Pinpoint the cell where the given text exists, returning its (X, Y) midpoint coordinate. 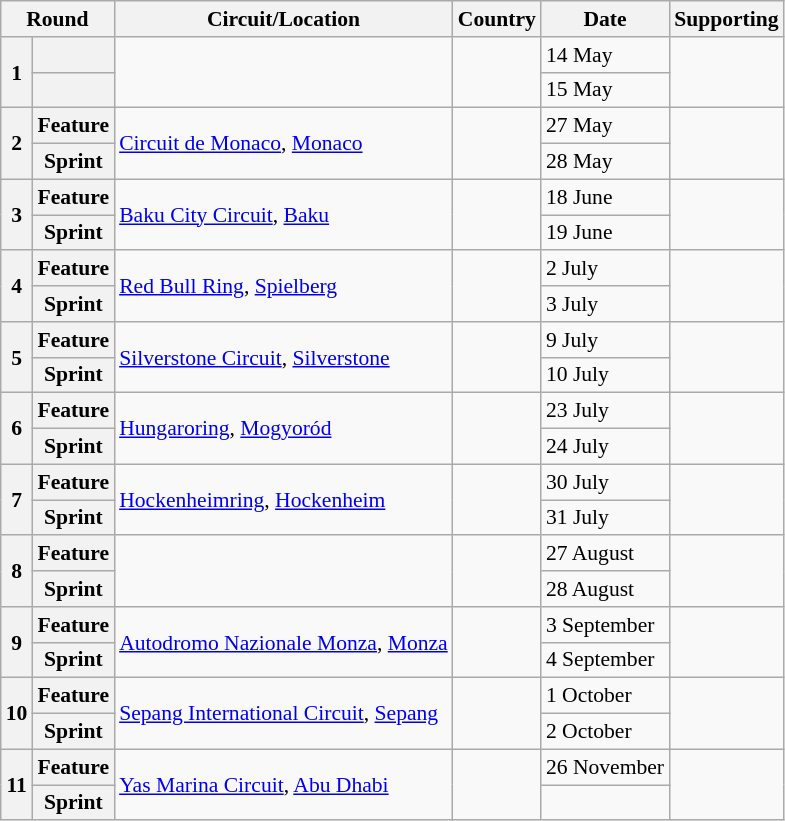
Circuit/Location (284, 19)
Silverstone Circuit, Silverstone (284, 358)
10 July (605, 375)
27 May (605, 126)
14 May (605, 55)
23 July (605, 411)
2 October (605, 732)
Date (605, 19)
3 (17, 214)
Round (58, 19)
3 September (605, 625)
Baku City Circuit, Baku (284, 214)
2 (17, 144)
4 (17, 286)
Autodromo Nazionale Monza, Monza (284, 642)
27 August (605, 554)
7 (17, 500)
10 (17, 714)
24 July (605, 447)
Circuit de Monaco, Monaco (284, 144)
26 November (605, 767)
11 (17, 784)
19 June (605, 233)
18 June (605, 197)
Yas Marina Circuit, Abu Dhabi (284, 784)
1 (17, 72)
30 July (605, 482)
28 May (605, 162)
Red Bull Ring, Spielberg (284, 286)
Supporting (726, 19)
9 July (605, 340)
15 May (605, 90)
2 July (605, 269)
Hungaroring, Mogyoród (284, 428)
Country (497, 19)
31 July (605, 518)
4 September (605, 660)
3 July (605, 304)
Sepang International Circuit, Sepang (284, 714)
8 (17, 572)
5 (17, 358)
28 August (605, 589)
9 (17, 642)
Hockenheimring, Hockenheim (284, 500)
6 (17, 428)
1 October (605, 696)
